Pinpoint the cell where the given text exists, returning its [x, y] midpoint coordinate. 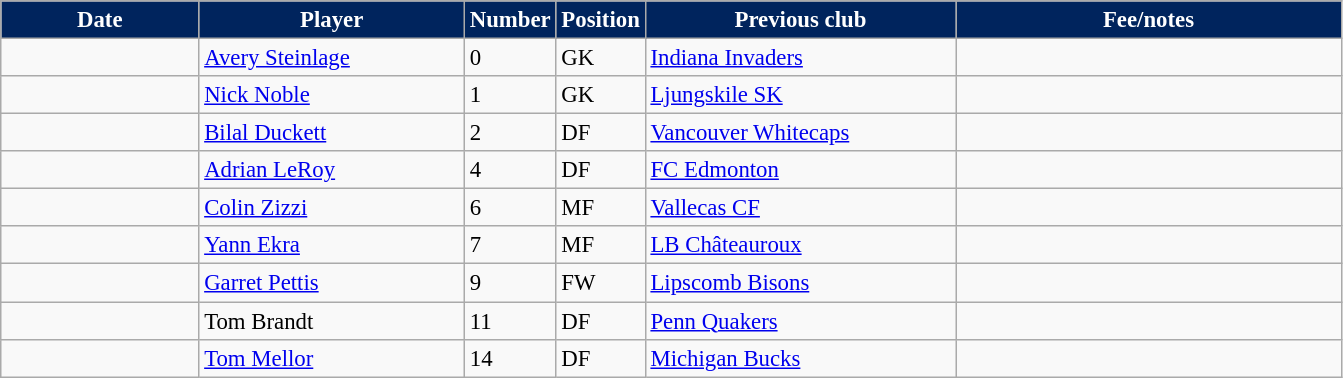
Tom Mellor [332, 358]
Fee/notes [1149, 20]
1 [510, 95]
Garret Pettis [332, 283]
0 [510, 58]
Previous club [800, 20]
Lipscomb Bisons [800, 283]
Michigan Bucks [800, 358]
FW [600, 283]
Bilal Duckett [332, 133]
Penn Quakers [800, 321]
14 [510, 358]
Number [510, 20]
Tom Brandt [332, 321]
LB Châteauroux [800, 245]
Vallecas CF [800, 208]
FC Edmonton [800, 170]
4 [510, 170]
Player [332, 20]
Date [100, 20]
Indiana Invaders [800, 58]
Avery Steinlage [332, 58]
7 [510, 245]
Adrian LeRoy [332, 170]
9 [510, 283]
2 [510, 133]
Ljungskile SK [800, 95]
Vancouver Whitecaps [800, 133]
6 [510, 208]
Yann Ekra [332, 245]
11 [510, 321]
Nick Noble [332, 95]
Colin Zizzi [332, 208]
Position [600, 20]
